From the cell containing the given text, extract its center point as (X, Y) coordinate. 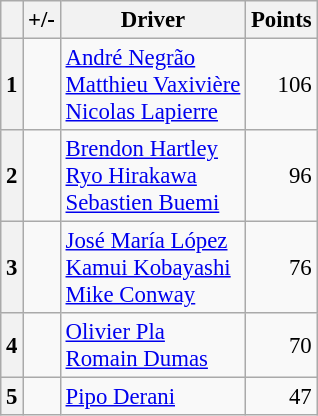
Pipo Derani (152, 397)
4 (12, 346)
Brendon Hartley Ryo Hirakawa Sebastien Buemi (152, 176)
96 (282, 176)
André Negrão Matthieu Vaxivière Nicolas Lapierre (152, 85)
2 (12, 176)
Olivier Pla Romain Dumas (152, 346)
76 (282, 268)
70 (282, 346)
106 (282, 85)
José María López Kamui Kobayashi Mike Conway (152, 268)
5 (12, 397)
Driver (152, 20)
47 (282, 397)
1 (12, 85)
+/- (42, 20)
Points (282, 20)
3 (12, 268)
